Pinpoint the cell where the given text exists, returning its (x, y) midpoint coordinate. 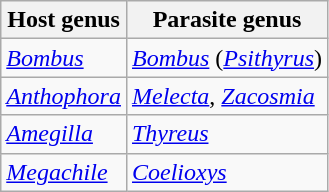
Megachile (64, 172)
Host genus (64, 20)
Amegilla (64, 134)
Bombus (Psithyrus) (226, 58)
Bombus (64, 58)
Coelioxys (226, 172)
Parasite genus (226, 20)
Melecta, Zacosmia (226, 96)
Thyreus (226, 134)
Anthophora (64, 96)
